Return (x, y) of the center of cell containing provided text 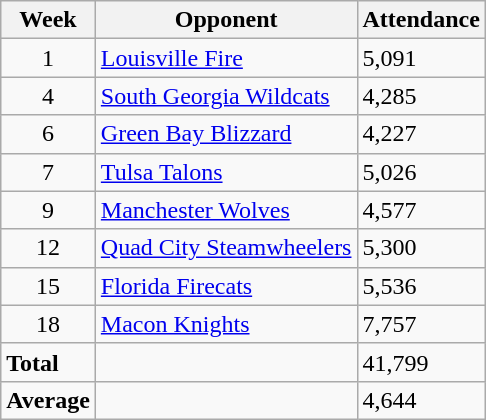
Macon Knights (226, 324)
5,026 (421, 172)
Tulsa Talons (226, 172)
Louisville Fire (226, 58)
4 (48, 96)
7 (48, 172)
Quad City Steamwheelers (226, 248)
Total (48, 362)
5,091 (421, 58)
Green Bay Blizzard (226, 134)
Attendance (421, 20)
Florida Firecats (226, 286)
4,644 (421, 400)
South Georgia Wildcats (226, 96)
6 (48, 134)
4,227 (421, 134)
Week (48, 20)
Opponent (226, 20)
12 (48, 248)
18 (48, 324)
5,536 (421, 286)
Manchester Wolves (226, 210)
1 (48, 58)
Average (48, 400)
4,285 (421, 96)
15 (48, 286)
5,300 (421, 248)
4,577 (421, 210)
41,799 (421, 362)
7,757 (421, 324)
9 (48, 210)
